Output the (X, Y) coordinate of the center of the cell containing the given text.  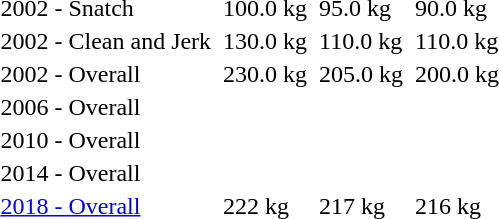
205.0 kg (362, 74)
230.0 kg (266, 74)
110.0 kg (362, 41)
130.0 kg (266, 41)
